Return the (X, Y) coordinate for the center point of the cell that contains the specified text.  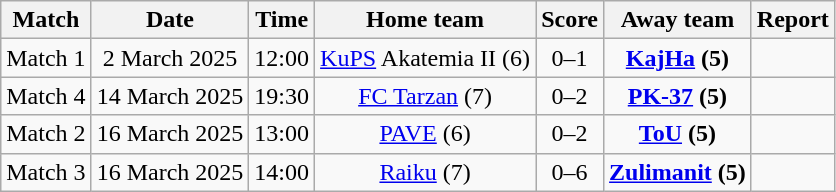
Time (282, 20)
19:30 (282, 96)
Raiku (7) (426, 172)
ToU (5) (678, 134)
Zulimanit (5) (678, 172)
FC Tarzan (7) (426, 96)
14 March 2025 (170, 96)
KuPS Akatemia II (6) (426, 58)
2 March 2025 (170, 58)
PAVE (6) (426, 134)
13:00 (282, 134)
KajHa (5) (678, 58)
0–6 (570, 172)
Away team (678, 20)
Report (792, 20)
Match 3 (46, 172)
Match (46, 20)
PK-37 (5) (678, 96)
Score (570, 20)
12:00 (282, 58)
Match 2 (46, 134)
Match 1 (46, 58)
Match 4 (46, 96)
Home team (426, 20)
Date (170, 20)
0–1 (570, 58)
14:00 (282, 172)
